Provide the [x, y] coordinate of the cell's center where the given text is located.  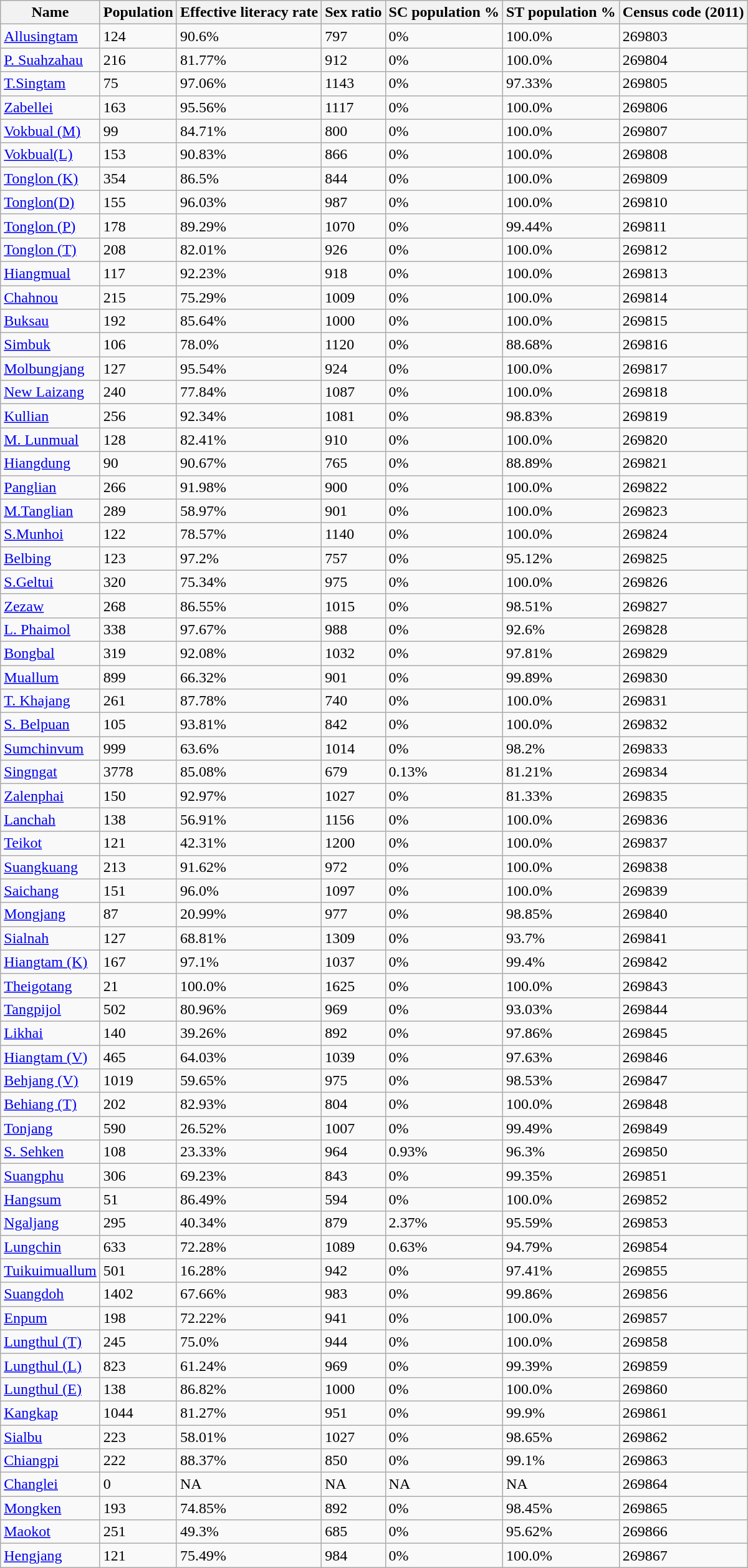
40.34% [249, 1223]
167 [138, 962]
86.49% [249, 1199]
ST population % [561, 12]
269861 [683, 1413]
269843 [683, 985]
1156 [353, 820]
Theigotang [50, 985]
Tonglon (T) [50, 249]
P. Suahzahau [50, 60]
338 [138, 629]
269863 [683, 1461]
289 [138, 511]
16.28% [249, 1270]
Lanchah [50, 820]
98.45% [561, 1508]
93.03% [561, 1009]
SC population % [444, 12]
S.Munhoi [50, 535]
1117 [353, 107]
2.37% [444, 1223]
97.81% [561, 653]
1625 [353, 985]
Chahnou [50, 298]
1097 [353, 891]
0.63% [444, 1247]
61.24% [249, 1365]
1140 [353, 535]
Enpum [50, 1318]
23.33% [249, 1152]
Hangsum [50, 1199]
81.33% [561, 796]
Name [50, 12]
85.64% [249, 321]
1087 [353, 392]
269804 [683, 60]
51 [138, 1199]
269806 [683, 107]
155 [138, 202]
972 [353, 867]
269850 [683, 1152]
269828 [683, 629]
269815 [683, 321]
912 [353, 60]
98.85% [561, 914]
216 [138, 60]
269837 [683, 843]
306 [138, 1176]
269849 [683, 1128]
269860 [683, 1389]
S.Geltui [50, 582]
208 [138, 249]
99.89% [561, 677]
99.39% [561, 1365]
Hengjang [50, 1556]
240 [138, 392]
740 [353, 701]
94.79% [561, 1247]
95.56% [249, 107]
269827 [683, 606]
92.23% [249, 273]
Vokbual(L) [50, 155]
178 [138, 226]
88.37% [249, 1461]
215 [138, 298]
633 [138, 1247]
1037 [353, 962]
Teikot [50, 843]
320 [138, 582]
Kullian [50, 416]
999 [138, 748]
66.32% [249, 677]
Suangkuang [50, 867]
269853 [683, 1223]
269810 [683, 202]
800 [353, 131]
3778 [138, 772]
Sialbu [50, 1436]
Mongjang [50, 914]
269838 [683, 867]
Tonjang [50, 1128]
0 [138, 1484]
Suangdoh [50, 1294]
268 [138, 606]
944 [353, 1342]
251 [138, 1532]
75.34% [249, 582]
Saichang [50, 891]
58.97% [249, 511]
82.01% [249, 249]
77.84% [249, 392]
92.34% [249, 416]
97.2% [249, 558]
269814 [683, 298]
105 [138, 725]
269846 [683, 1057]
L. Phaimol [50, 629]
0.13% [444, 772]
93.7% [561, 938]
98.53% [561, 1081]
82.93% [249, 1105]
269832 [683, 725]
Tonglon (P) [50, 226]
222 [138, 1461]
Molbungjang [50, 369]
594 [353, 1199]
75.0% [249, 1342]
269867 [683, 1556]
128 [138, 440]
Changlei [50, 1484]
Zalenphai [50, 796]
26.52% [249, 1128]
1081 [353, 416]
256 [138, 416]
117 [138, 273]
269858 [683, 1342]
269830 [683, 677]
S. Sehken [50, 1152]
942 [353, 1270]
39.26% [249, 1033]
269834 [683, 772]
1039 [353, 1057]
87 [138, 914]
269813 [683, 273]
Behiang (T) [50, 1105]
87.78% [249, 701]
Belbing [50, 558]
941 [353, 1318]
Lungchin [50, 1247]
Hiangdung [50, 463]
Vokbual (M) [50, 131]
269836 [683, 820]
99.9% [561, 1413]
Tonglon (K) [50, 178]
99.49% [561, 1128]
198 [138, 1318]
97.86% [561, 1033]
T. Khajang [50, 701]
823 [138, 1365]
964 [353, 1152]
269839 [683, 891]
269848 [683, 1105]
679 [353, 772]
804 [353, 1105]
269857 [683, 1318]
Hiangmual [50, 273]
Census code (2011) [683, 12]
95.59% [561, 1223]
269854 [683, 1247]
269864 [683, 1484]
Tangpijol [50, 1009]
99.35% [561, 1176]
319 [138, 653]
269831 [683, 701]
84.71% [249, 131]
213 [138, 867]
98.2% [561, 748]
1014 [353, 748]
269818 [683, 392]
Behjang (V) [50, 1081]
Buksau [50, 321]
124 [138, 36]
1032 [353, 653]
269817 [683, 369]
202 [138, 1105]
98.51% [561, 606]
Likhai [50, 1033]
0.93% [444, 1152]
96.3% [561, 1152]
81.27% [249, 1413]
Hiangtam (V) [50, 1057]
Population [138, 12]
Simbuk [50, 345]
75.49% [249, 1556]
T.Singtam [50, 84]
590 [138, 1128]
269809 [683, 178]
269820 [683, 440]
Sialnah [50, 938]
Lungthul (E) [50, 1389]
89.29% [249, 226]
1089 [353, 1247]
910 [353, 440]
1402 [138, 1294]
Tuikuimuallum [50, 1270]
99.44% [561, 226]
78.0% [249, 345]
269807 [683, 131]
354 [138, 178]
Chiangpi [50, 1461]
977 [353, 914]
984 [353, 1556]
192 [138, 321]
269816 [683, 345]
269819 [683, 416]
926 [353, 249]
295 [138, 1223]
92.97% [249, 796]
106 [138, 345]
266 [138, 487]
153 [138, 155]
95.12% [561, 558]
269859 [683, 1365]
86.55% [249, 606]
193 [138, 1508]
42.31% [249, 843]
99.1% [561, 1461]
269835 [683, 796]
21 [138, 985]
879 [353, 1223]
866 [353, 155]
97.41% [561, 1270]
1120 [353, 345]
97.1% [249, 962]
269862 [683, 1436]
269866 [683, 1532]
1309 [353, 938]
1007 [353, 1128]
88.89% [561, 463]
797 [353, 36]
82.41% [249, 440]
97.06% [249, 84]
Mongken [50, 1508]
Ngaljang [50, 1223]
1143 [353, 84]
Muallum [50, 677]
90.83% [249, 155]
122 [138, 535]
Zezaw [50, 606]
151 [138, 891]
987 [353, 202]
49.3% [249, 1532]
1019 [138, 1081]
261 [138, 701]
86.82% [249, 1389]
New Laizang [50, 392]
1200 [353, 843]
900 [353, 487]
140 [138, 1033]
Suangphu [50, 1176]
269825 [683, 558]
Singngat [50, 772]
63.6% [249, 748]
72.22% [249, 1318]
96.03% [249, 202]
95.62% [561, 1532]
269855 [683, 1270]
64.03% [249, 1057]
86.5% [249, 178]
850 [353, 1461]
Sex ratio [353, 12]
757 [353, 558]
S. Belpuan [50, 725]
Sumchinvum [50, 748]
Hiangtam (K) [50, 962]
M. Lunmual [50, 440]
269851 [683, 1176]
99.4% [561, 962]
899 [138, 677]
92.6% [561, 629]
269845 [683, 1033]
502 [138, 1009]
99.86% [561, 1294]
90.67% [249, 463]
75 [138, 84]
269824 [683, 535]
20.99% [249, 914]
269811 [683, 226]
93.81% [249, 725]
90.6% [249, 36]
Maokot [50, 1532]
97.33% [561, 84]
Zabellei [50, 107]
843 [353, 1176]
1015 [353, 606]
269829 [683, 653]
988 [353, 629]
983 [353, 1294]
1070 [353, 226]
68.81% [249, 938]
123 [138, 558]
269841 [683, 938]
108 [138, 1152]
223 [138, 1436]
91.98% [249, 487]
75.29% [249, 298]
92.08% [249, 653]
269856 [683, 1294]
Allusingtam [50, 36]
924 [353, 369]
918 [353, 273]
98.65% [561, 1436]
67.66% [249, 1294]
78.57% [249, 535]
951 [353, 1413]
269812 [683, 249]
97.67% [249, 629]
844 [353, 178]
685 [353, 1532]
58.01% [249, 1436]
90 [138, 463]
269844 [683, 1009]
97.63% [561, 1057]
269805 [683, 84]
Panglian [50, 487]
163 [138, 107]
69.23% [249, 1176]
269865 [683, 1508]
85.08% [249, 772]
Lungthul (T) [50, 1342]
99 [138, 131]
95.54% [249, 369]
88.68% [561, 345]
269852 [683, 1199]
59.65% [249, 1081]
1009 [353, 298]
269826 [683, 582]
269821 [683, 463]
74.85% [249, 1508]
Tonglon(D) [50, 202]
269840 [683, 914]
56.91% [249, 820]
501 [138, 1270]
98.83% [561, 416]
M.Tanglian [50, 511]
269823 [683, 511]
1044 [138, 1413]
765 [353, 463]
81.21% [561, 772]
842 [353, 725]
269808 [683, 155]
245 [138, 1342]
465 [138, 1057]
269847 [683, 1081]
269833 [683, 748]
72.28% [249, 1247]
Lungthul (L) [50, 1365]
80.96% [249, 1009]
Bongbal [50, 653]
81.77% [249, 60]
91.62% [249, 867]
269822 [683, 487]
Effective literacy rate [249, 12]
Kangkap [50, 1413]
269803 [683, 36]
96.0% [249, 891]
150 [138, 796]
269842 [683, 962]
